Identify which cell holds the provided text, then report its [X, Y] central coordinate. 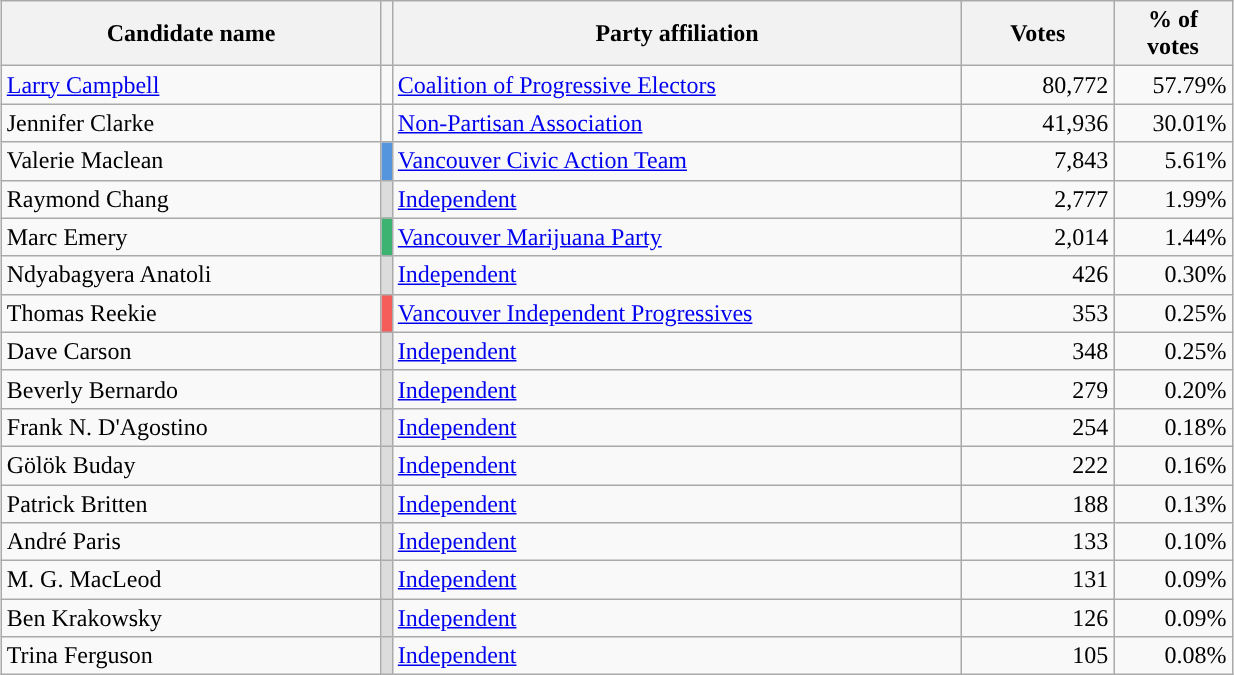
% of votes [1173, 34]
41,936 [1038, 123]
Patrick Britten [191, 503]
Thomas Reekie [191, 313]
131 [1038, 580]
2,777 [1038, 199]
Coalition of Progressive Electors [677, 85]
0.16% [1173, 465]
Ben Krakowsky [191, 618]
Vancouver Marijuana Party [677, 237]
105 [1038, 656]
80,772 [1038, 85]
Gölök Buday [191, 465]
0.20% [1173, 389]
Frank N. D'Agostino [191, 427]
M. G. MacLeod [191, 580]
353 [1038, 313]
Vancouver Civic Action Team [677, 161]
279 [1038, 389]
Trina Ferguson [191, 656]
133 [1038, 542]
1.99% [1173, 199]
1.44% [1173, 237]
2,014 [1038, 237]
Raymond Chang [191, 199]
Marc Emery [191, 237]
Candidate name [191, 34]
0.13% [1173, 503]
222 [1038, 465]
0.08% [1173, 656]
Jennifer Clarke [191, 123]
5.61% [1173, 161]
Vancouver Independent Progressives [677, 313]
Party affiliation [677, 34]
Larry Campbell [191, 85]
Votes [1038, 34]
126 [1038, 618]
7,843 [1038, 161]
30.01% [1173, 123]
Ndyabagyera Anatoli [191, 275]
57.79% [1173, 85]
254 [1038, 427]
426 [1038, 275]
0.30% [1173, 275]
André Paris [191, 542]
Beverly Bernardo [191, 389]
Non-Partisan Association [677, 123]
0.10% [1173, 542]
Valerie Maclean [191, 161]
Dave Carson [191, 351]
188 [1038, 503]
348 [1038, 351]
0.18% [1173, 427]
